Provide the (x, y) coordinate of the cell's center where the given text is located.  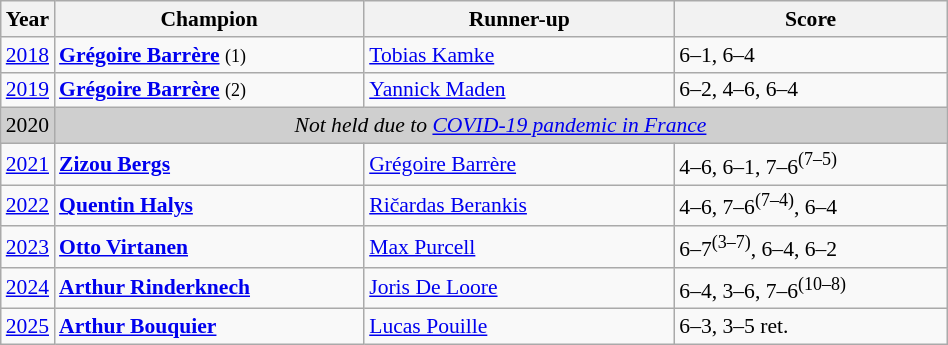
2024 (28, 288)
Year (28, 19)
Grégoire Barrère (519, 164)
6–7(3–7), 6–4, 6–2 (810, 246)
6–4, 3–6, 7–6(10–8) (810, 288)
Arthur Rinderknech (209, 288)
2019 (28, 90)
6–3, 3–5 ret. (810, 327)
Runner-up (519, 19)
4–6, 6–1, 7–6(7–5) (810, 164)
Joris De Loore (519, 288)
Quentin Halys (209, 206)
Not held due to COVID-19 pandemic in France (500, 126)
Grégoire Barrère (2) (209, 90)
6–2, 4–6, 6–4 (810, 90)
2021 (28, 164)
2023 (28, 246)
Grégoire Barrère (1) (209, 55)
2025 (28, 327)
Tobias Kamke (519, 55)
Max Purcell (519, 246)
2022 (28, 206)
Yannick Maden (519, 90)
Arthur Bouquier (209, 327)
6–1, 6–4 (810, 55)
4–6, 7–6(7–4), 6–4 (810, 206)
Lucas Pouille (519, 327)
Champion (209, 19)
Ričardas Berankis (519, 206)
Otto Virtanen (209, 246)
2018 (28, 55)
Score (810, 19)
Zizou Bergs (209, 164)
2020 (28, 126)
